Scan for the cell matching the given text and deliver its (x, y) coordinate at center. 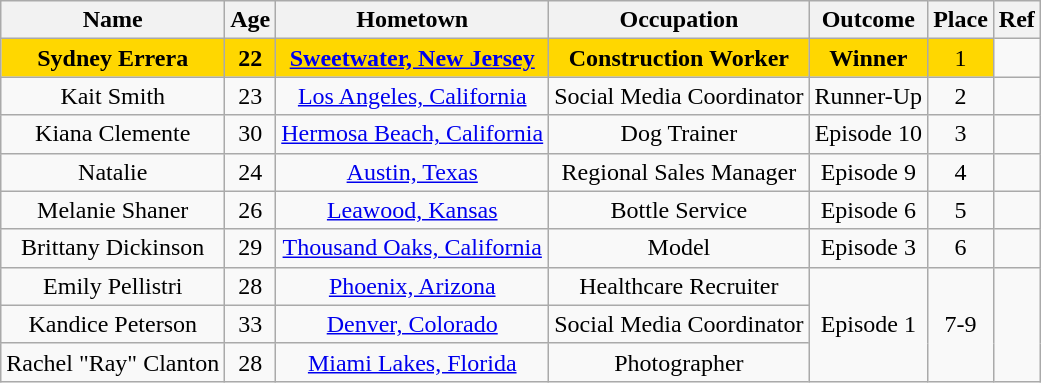
Austin, Texas (412, 172)
Sydney Errera (113, 58)
Bottle Service (679, 210)
Episode 6 (868, 210)
33 (250, 324)
24 (250, 172)
Construction Worker (679, 58)
6 (961, 248)
Model (679, 248)
Episode 10 (868, 134)
Thousand Oaks, California (412, 248)
Episode 3 (868, 248)
Hometown (412, 20)
3 (961, 134)
Episode 1 (868, 324)
Los Angeles, California (412, 96)
Regional Sales Manager (679, 172)
5 (961, 210)
30 (250, 134)
26 (250, 210)
Denver, Colorado (412, 324)
Kiana Clemente (113, 134)
Emily Pellistri (113, 286)
Winner (868, 58)
Place (961, 20)
Hermosa Beach, California (412, 134)
Sweetwater, New Jersey (412, 58)
Phoenix, Arizona (412, 286)
4 (961, 172)
Name (113, 20)
Photographer (679, 362)
Dog Trainer (679, 134)
Natalie (113, 172)
Miami Lakes, Florida (412, 362)
Kandice Peterson (113, 324)
Kait Smith (113, 96)
Occupation (679, 20)
7-9 (961, 324)
2 (961, 96)
Runner-Up (868, 96)
Episode 9 (868, 172)
Melanie Shaner (113, 210)
Ref (1016, 20)
22 (250, 58)
23 (250, 96)
Brittany Dickinson (113, 248)
Healthcare Recruiter (679, 286)
Leawood, Kansas (412, 210)
1 (961, 58)
Outcome (868, 20)
Age (250, 20)
29 (250, 248)
Rachel "Ray" Clanton (113, 362)
